Pinpoint the cell where the given text exists, returning its (X, Y) midpoint coordinate. 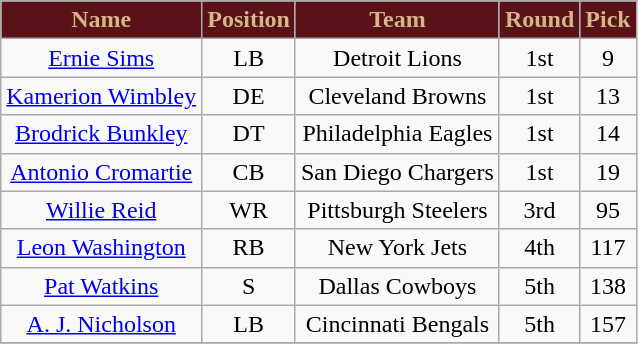
Kamerion Wimbley (102, 96)
Pick (608, 20)
RB (249, 248)
117 (608, 248)
Name (102, 20)
New York Jets (397, 248)
CB (249, 172)
Leon Washington (102, 248)
19 (608, 172)
4th (539, 248)
Dallas Cowboys (397, 286)
S (249, 286)
Cleveland Browns (397, 96)
Ernie Sims (102, 58)
3rd (539, 210)
13 (608, 96)
Philadelphia Eagles (397, 134)
A. J. Nicholson (102, 324)
95 (608, 210)
Brodrick Bunkley (102, 134)
DT (249, 134)
WR (249, 210)
Team (397, 20)
9 (608, 58)
Cincinnati Bengals (397, 324)
Round (539, 20)
San Diego Chargers (397, 172)
157 (608, 324)
138 (608, 286)
Position (249, 20)
Pat Watkins (102, 286)
Detroit Lions (397, 58)
Pittsburgh Steelers (397, 210)
Antonio Cromartie (102, 172)
Willie Reid (102, 210)
DE (249, 96)
14 (608, 134)
